Pinpoint the cell where the given text exists, returning its (x, y) midpoint coordinate. 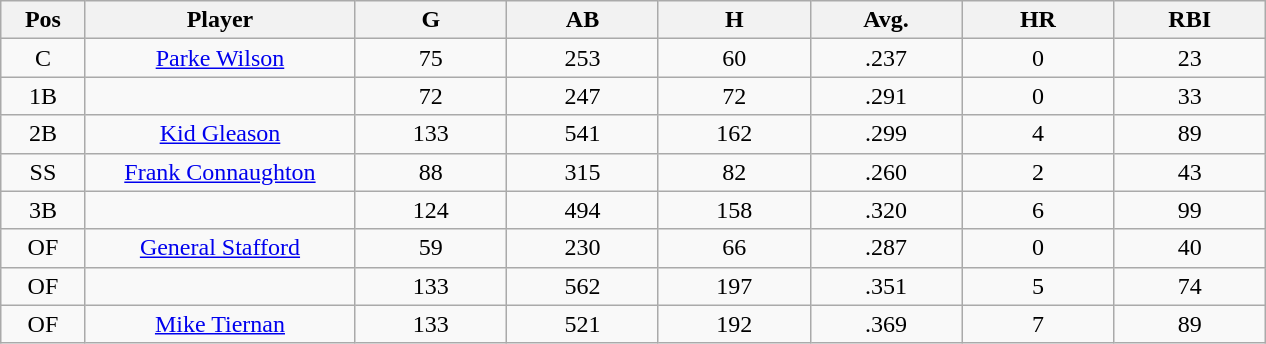
192 (734, 324)
RBI (1190, 20)
4 (1038, 134)
521 (583, 324)
G (431, 20)
Avg. (886, 20)
AB (583, 20)
Parke Wilson (220, 58)
7 (1038, 324)
Frank Connaughton (220, 172)
HR (1038, 20)
33 (1190, 96)
.320 (886, 210)
74 (1190, 286)
Mike Tiernan (220, 324)
60 (734, 58)
5 (1038, 286)
315 (583, 172)
C (43, 58)
562 (583, 286)
158 (734, 210)
197 (734, 286)
.351 (886, 286)
.287 (886, 248)
.369 (886, 324)
3B (43, 210)
1B (43, 96)
88 (431, 172)
253 (583, 58)
Pos (43, 20)
162 (734, 134)
82 (734, 172)
General Stafford (220, 248)
230 (583, 248)
59 (431, 248)
H (734, 20)
40 (1190, 248)
541 (583, 134)
.260 (886, 172)
75 (431, 58)
2B (43, 134)
247 (583, 96)
43 (1190, 172)
Player (220, 20)
6 (1038, 210)
.237 (886, 58)
.299 (886, 134)
66 (734, 248)
SS (43, 172)
.291 (886, 96)
Kid Gleason (220, 134)
494 (583, 210)
23 (1190, 58)
99 (1190, 210)
124 (431, 210)
2 (1038, 172)
